Capture the cell that displays the provided text and extract its (X, Y) central coordinate. 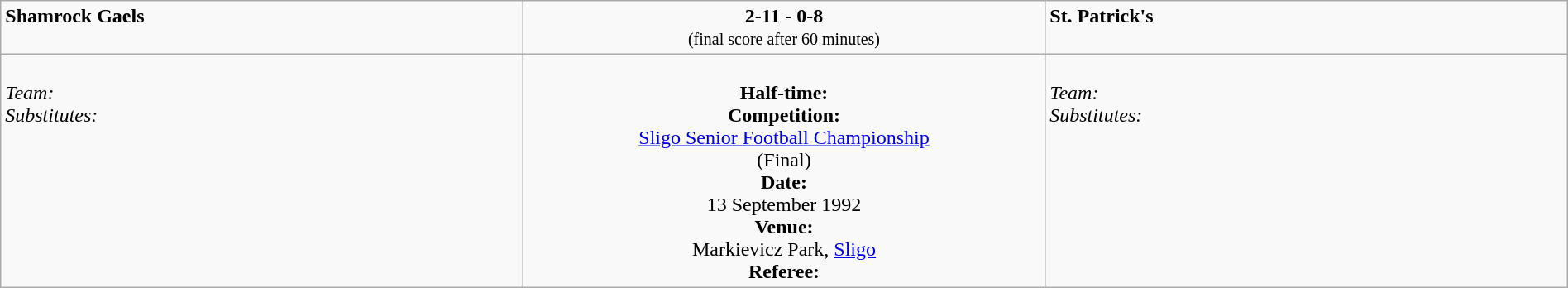
Half-time:Competition:Sligo Senior Football Championship(Final)Date:13 September 1992Venue:Markievicz Park, SligoReferee: (784, 170)
Shamrock Gaels (262, 28)
St. Patrick's (1307, 28)
2-11 - 0-8(final score after 60 minutes) (784, 28)
